Return (x, y) of the center of cell containing provided text 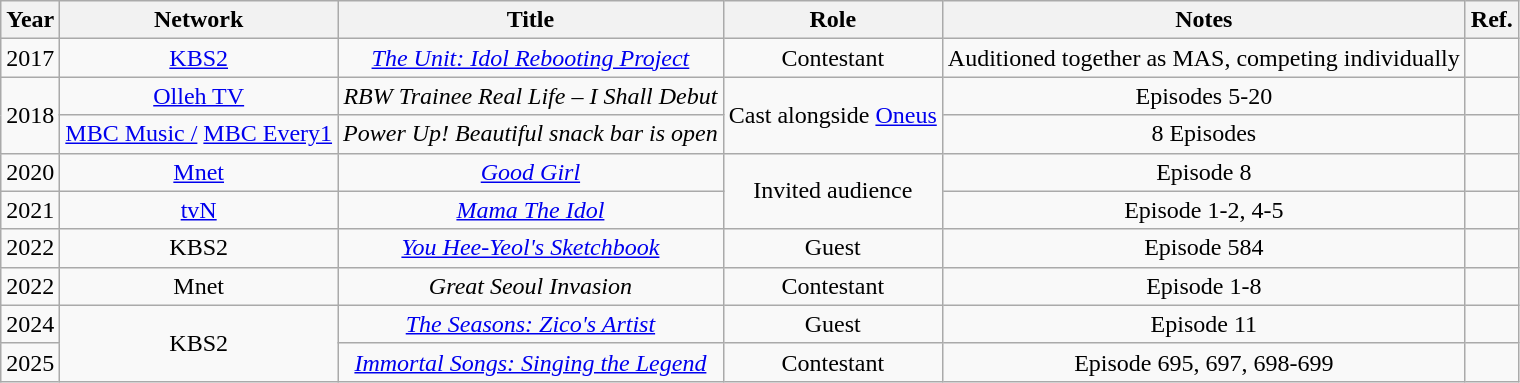
2021 (30, 210)
Notes (1204, 20)
2018 (30, 115)
Episode 11 (1204, 324)
Good Girl (531, 172)
Episodes 5-20 (1204, 96)
2025 (30, 362)
Immortal Songs: Singing the Legend (531, 362)
Year (30, 20)
Mama The Idol (531, 210)
Episode 8 (1204, 172)
You Hee-Yeol's Sketchbook (531, 248)
Episode 1-2, 4-5 (1204, 210)
Great Seoul Invasion (531, 286)
Cast alongside Oneus (832, 115)
Invited audience (832, 191)
Role (832, 20)
Ref. (1492, 20)
Title (531, 20)
Network (199, 20)
The Unit: Idol Rebooting Project (531, 58)
MBC Music / MBC Every1 (199, 134)
Episode 695, 697, 698-699 (1204, 362)
Power Up! Beautiful snack bar is open (531, 134)
The Seasons: Zico's Artist (531, 324)
tvN (199, 210)
Olleh TV (199, 96)
8 Episodes (1204, 134)
RBW Trainee Real Life – I Shall Debut (531, 96)
2024 (30, 324)
2017 (30, 58)
Auditioned together as MAS, competing individually (1204, 58)
Episode 1-8 (1204, 286)
Episode 584 (1204, 248)
2020 (30, 172)
